Return the (X, Y) coordinate for the center point of the cell that contains the specified text.  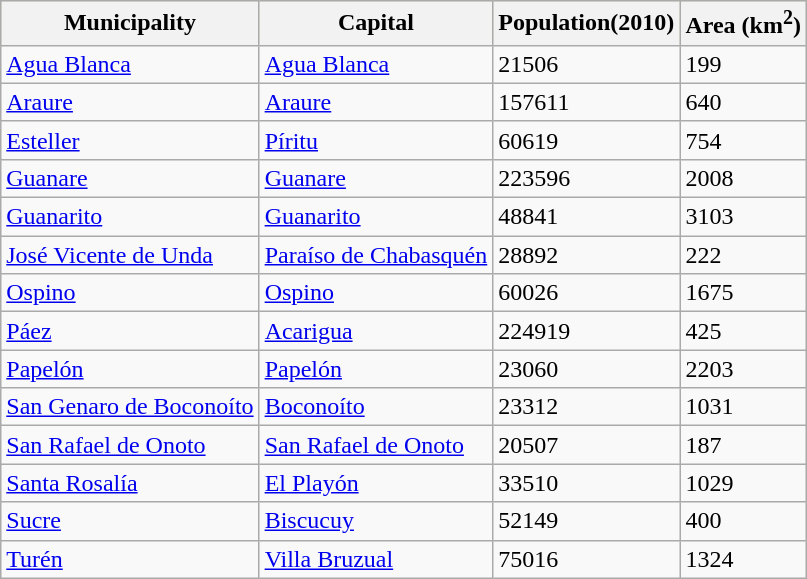
33510 (586, 483)
640 (744, 102)
400 (744, 521)
Santa Rosalía (130, 483)
222 (744, 255)
3103 (744, 217)
52149 (586, 521)
1675 (744, 293)
187 (744, 445)
754 (744, 140)
28892 (586, 255)
Population(2010) (586, 24)
Capital (376, 24)
Area (km2) (744, 24)
223596 (586, 178)
Villa Bruzual (376, 559)
23312 (586, 407)
Boconoíto (376, 407)
20507 (586, 445)
1324 (744, 559)
224919 (586, 331)
Píritu (376, 140)
Biscucuy (376, 521)
23060 (586, 369)
Acarigua (376, 331)
Paraíso de Chabasquén (376, 255)
El Playón (376, 483)
Esteller (130, 140)
2008 (744, 178)
1029 (744, 483)
José Vicente de Unda (130, 255)
21506 (586, 64)
Turén (130, 559)
60026 (586, 293)
Sucre (130, 521)
San Genaro de Boconoíto (130, 407)
157611 (586, 102)
Municipality (130, 24)
425 (744, 331)
60619 (586, 140)
199 (744, 64)
1031 (744, 407)
48841 (586, 217)
75016 (586, 559)
Páez (130, 331)
2203 (744, 369)
